Locate the cell with the specified text and output its (X, Y) center coordinate. 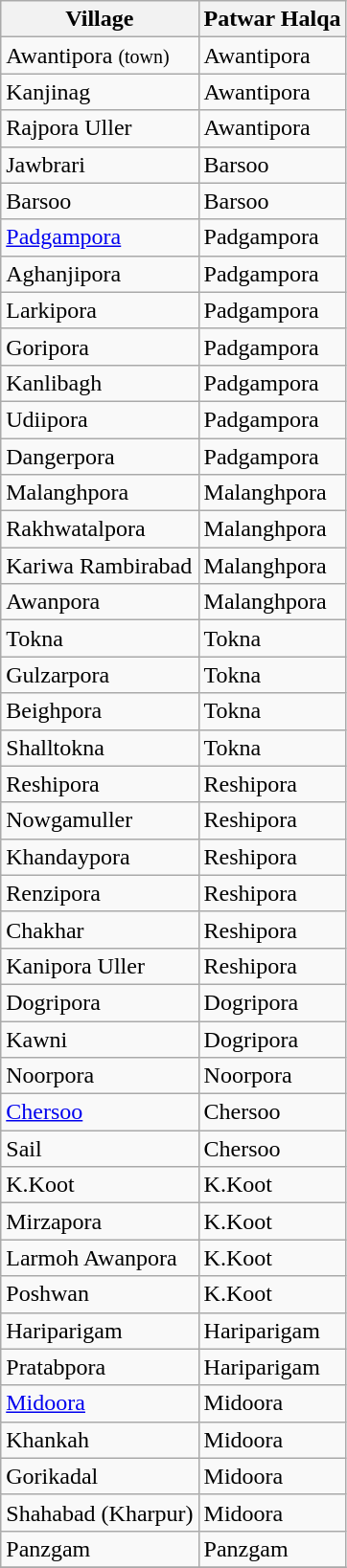
Patwar Halqa (272, 19)
Kanlibagh (100, 383)
Rakhwatalpora (100, 529)
Beighpora (100, 711)
Kanipora Uller (100, 966)
Dangerpora (100, 457)
Aghanjipora (100, 274)
Khankah (100, 1440)
Kanjinag (100, 92)
Goripora (100, 347)
Gorikadal (100, 1476)
Gulzarpora (100, 675)
Poshwan (100, 1294)
Jawbrari (100, 165)
Mirzapora (100, 1221)
Awanpora (100, 602)
Larmoh Awanpora (100, 1258)
Larkipora (100, 310)
Khandaypora (100, 857)
Pratabpora (100, 1367)
Kawni (100, 1039)
Sail (100, 1149)
Chakhar (100, 930)
Kariwa Rambirabad (100, 566)
Shalltokna (100, 748)
Udiipora (100, 419)
Renzipora (100, 893)
Awantipora (town) (100, 56)
Village (100, 19)
Shahabad (Kharpur) (100, 1512)
Rajpora Uller (100, 128)
Nowgamuller (100, 820)
